Pinpoint the cell where the given text exists, returning its (x, y) midpoint coordinate. 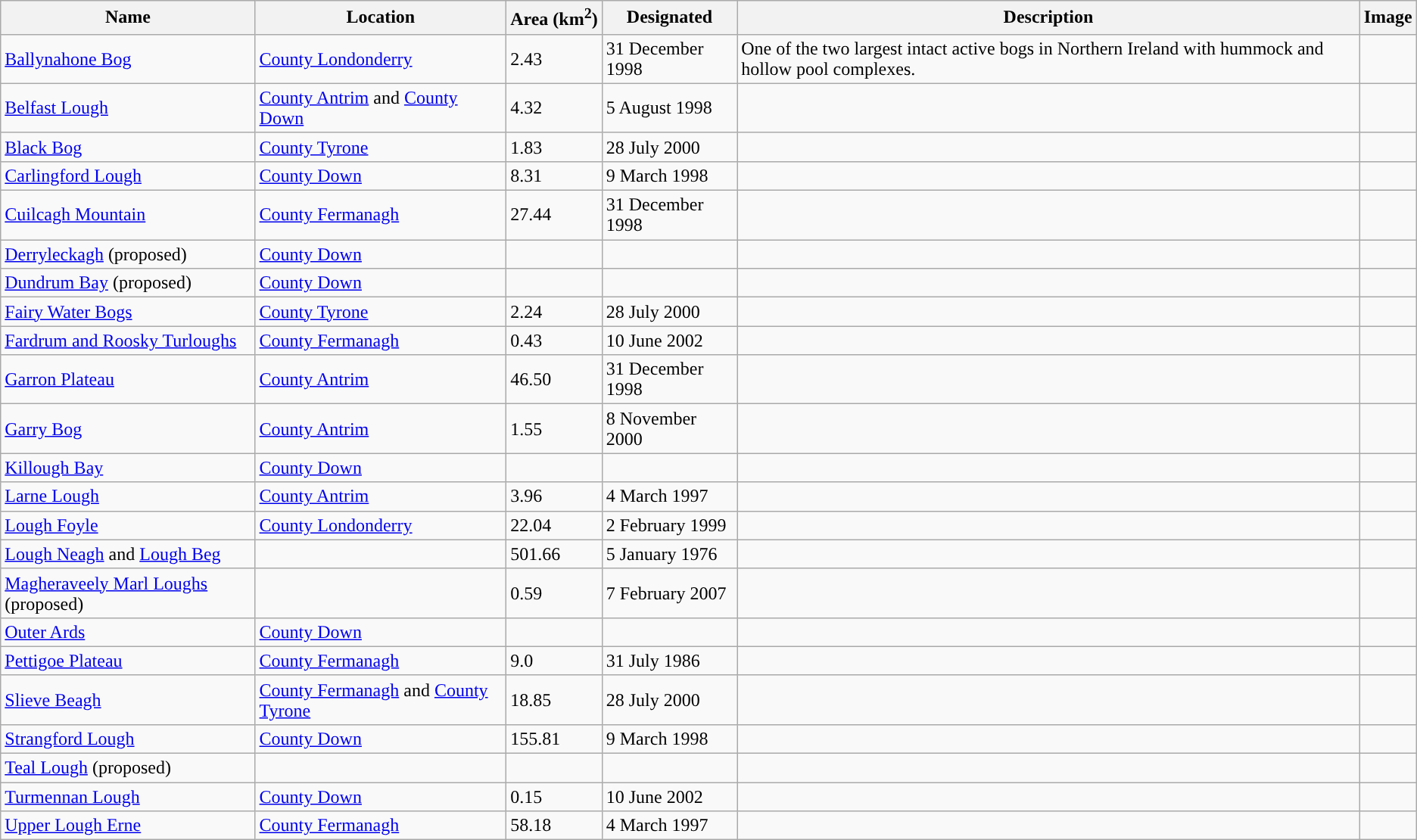
Fardrum and Roosky Turloughs (128, 341)
Slieve Beagh (128, 699)
Dundrum Bay (proposed) (128, 283)
1.83 (554, 147)
0.43 (554, 341)
5 January 1976 (669, 554)
2.24 (554, 312)
Upper Lough Erne (128, 826)
Lough Foyle (128, 525)
2 February 1999 (669, 525)
7 February 2007 (669, 593)
Killough Bay (128, 468)
Outer Ards (128, 632)
Lough Neagh and Lough Beg (128, 554)
58.18 (554, 826)
8.31 (554, 176)
Area (km2) (554, 18)
Strangford Lough (128, 739)
Name (128, 18)
8 November 2000 (669, 428)
Ballynahone Bog (128, 59)
Fairy Water Bogs (128, 312)
0.15 (554, 797)
Teal Lough (proposed) (128, 768)
Larne Lough (128, 496)
Carlingford Lough (128, 176)
2.43 (554, 59)
3.96 (554, 496)
County Fermanagh and County Tyrone (381, 699)
Description (1048, 18)
Belfast Lough (128, 107)
9.0 (554, 661)
18.85 (554, 699)
Magheraveely Marl Loughs (proposed) (128, 593)
Garron Plateau (128, 380)
5 August 1998 (669, 107)
Pettigoe Plateau (128, 661)
Image (1388, 18)
27.44 (554, 215)
46.50 (554, 380)
Cuilcagh Mountain (128, 215)
31 July 1986 (669, 661)
Derryleckagh (proposed) (128, 254)
One of the two largest intact active bogs in Northern Ireland with hummock and hollow pool complexes. (1048, 59)
22.04 (554, 525)
501.66 (554, 554)
Black Bog (128, 147)
155.81 (554, 739)
1.55 (554, 428)
Garry Bog (128, 428)
Location (381, 18)
0.59 (554, 593)
Turmennan Lough (128, 797)
County Antrim and County Down (381, 107)
4.32 (554, 107)
Designated (669, 18)
